Detect which cell encompasses the target text, then output its [x, y] center coordinate. 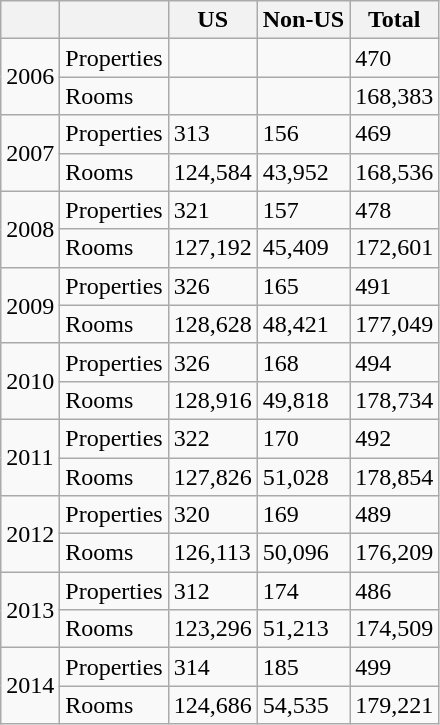
2012 [30, 534]
156 [303, 134]
470 [394, 58]
168 [303, 362]
2009 [30, 305]
170 [303, 438]
50,096 [303, 553]
320 [212, 515]
2007 [30, 153]
491 [394, 286]
45,409 [303, 248]
176,209 [394, 553]
489 [394, 515]
124,686 [212, 705]
177,049 [394, 324]
321 [212, 210]
124,584 [212, 172]
168,536 [394, 172]
127,826 [212, 477]
123,296 [212, 629]
499 [394, 667]
54,535 [303, 705]
51,213 [303, 629]
313 [212, 134]
2013 [30, 610]
2014 [30, 686]
469 [394, 134]
2008 [30, 229]
128,628 [212, 324]
168,383 [394, 96]
157 [303, 210]
2010 [30, 381]
492 [394, 438]
Non-US [303, 20]
478 [394, 210]
172,601 [394, 248]
169 [303, 515]
486 [394, 591]
Total [394, 20]
322 [212, 438]
49,818 [303, 400]
2011 [30, 457]
494 [394, 362]
185 [303, 667]
312 [212, 591]
178,854 [394, 477]
126,113 [212, 553]
51,028 [303, 477]
165 [303, 286]
43,952 [303, 172]
127,192 [212, 248]
314 [212, 667]
178,734 [394, 400]
174 [303, 591]
US [212, 20]
174,509 [394, 629]
48,421 [303, 324]
179,221 [394, 705]
2006 [30, 77]
128,916 [212, 400]
